For the text-containing cell, return its midpoint in [X, Y] coordinate format. 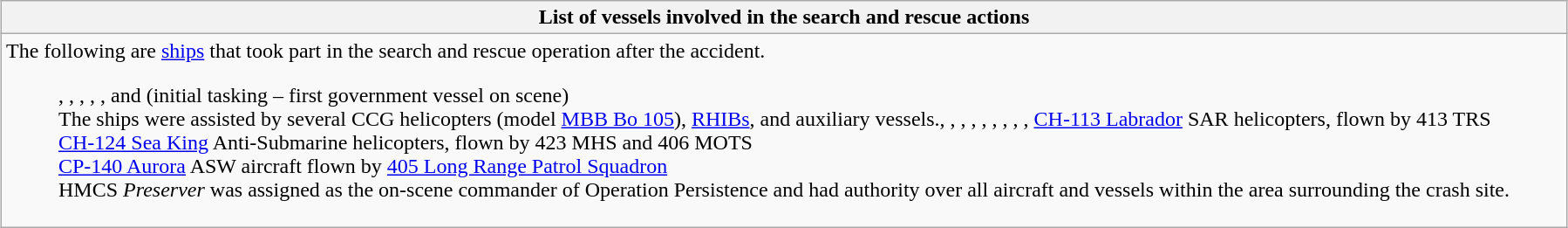
List of vessels involved in the search and rescue actions [783, 17]
